Pinpoint the cell where the given text exists, returning its (x, y) midpoint coordinate. 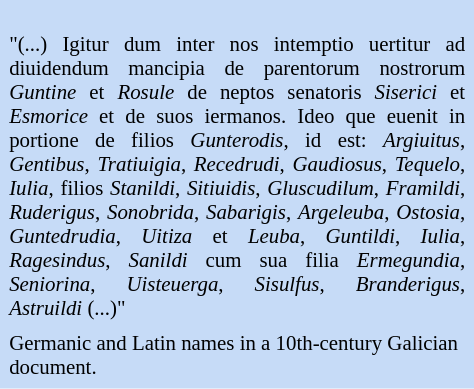
Germanic and Latin names in a 10th-century Galician document. (238, 356)
